Pinpoint the cell where the given text exists, returning its [X, Y] midpoint coordinate. 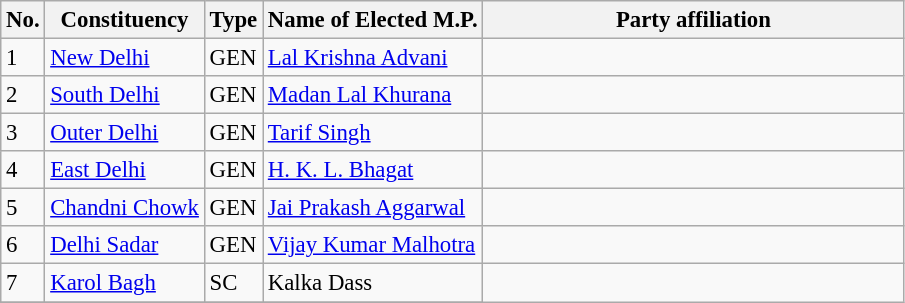
Outer Delhi [124, 133]
2 [23, 95]
6 [23, 245]
Madan Lal Khurana [372, 95]
Jai Prakash Aggarwal [372, 208]
Lal Krishna Advani [372, 58]
Karol Bagh [124, 283]
SC [233, 283]
South Delhi [124, 95]
H. K. L. Bhagat [372, 170]
7 [23, 283]
Chandni Chowk [124, 208]
4 [23, 170]
3 [23, 133]
New Delhi [124, 58]
Tarif Singh [372, 133]
5 [23, 208]
Delhi Sadar [124, 245]
Type [233, 20]
Name of Elected M.P. [372, 20]
East Delhi [124, 170]
No. [23, 20]
Constituency [124, 20]
Vijay Kumar Malhotra [372, 245]
1 [23, 58]
Party affiliation [694, 20]
Kalka Dass [372, 283]
